Output the [X, Y] coordinate of the center of the cell containing the given text.  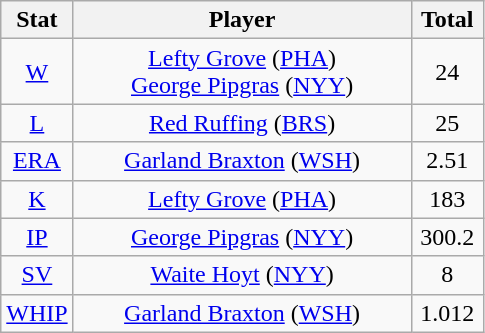
Lefty Grove (PHA)George Pipgras (NYY) [242, 72]
IP [37, 237]
L [37, 123]
K [37, 199]
Waite Hoyt (NYY) [242, 275]
Total [447, 20]
25 [447, 123]
George Pipgras (NYY) [242, 237]
Player [242, 20]
W [37, 72]
24 [447, 72]
2.51 [447, 161]
300.2 [447, 237]
WHIP [37, 313]
Stat [37, 20]
SV [37, 275]
Lefty Grove (PHA) [242, 199]
ERA [37, 161]
Red Ruffing (BRS) [242, 123]
8 [447, 275]
183 [447, 199]
1.012 [447, 313]
